Detect which cell encompasses the target text, then output its [x, y] center coordinate. 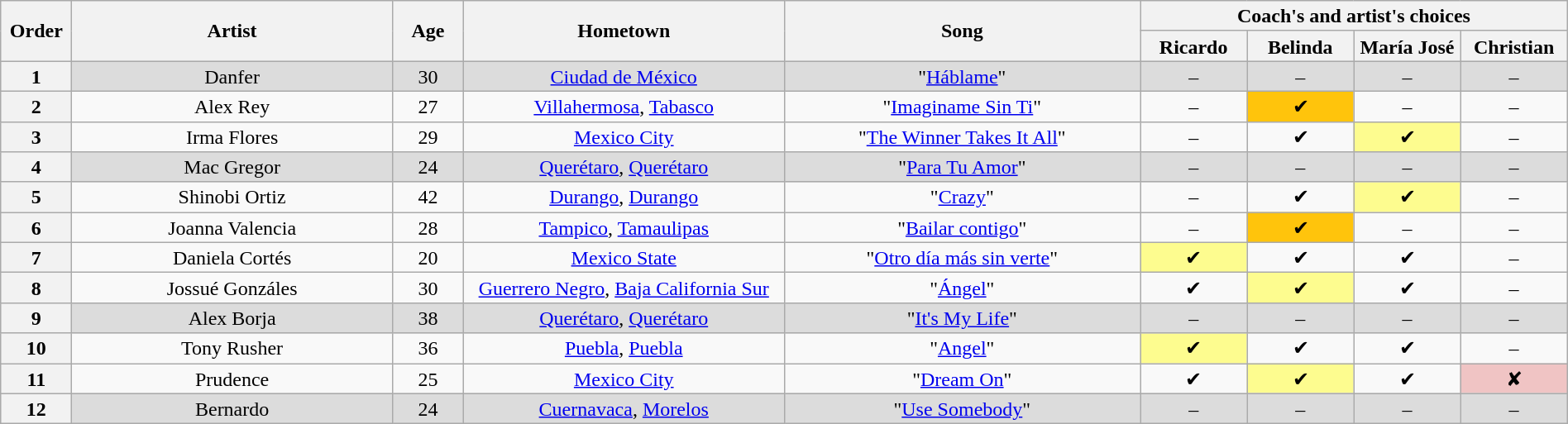
8 [36, 288]
Mac Gregor [232, 167]
27 [428, 106]
6 [36, 228]
Order [36, 31]
Joanna Valencia [232, 228]
Alex Borja [232, 317]
1 [36, 76]
Alex Rey [232, 106]
Age [428, 31]
"Crazy" [963, 197]
Coach's and artist's choices [1355, 17]
"Angel" [963, 349]
Jossué Gonzáles [232, 288]
"Use Somebody" [963, 408]
Irma Flores [232, 137]
5 [36, 197]
Belinda [1300, 46]
9 [36, 317]
Daniela Cortés [232, 258]
Puebla, Puebla [624, 349]
Mexico State [624, 258]
42 [428, 197]
"It's My Life" [963, 317]
11 [36, 379]
✘ [1513, 379]
Guerrero Negro, Baja California Sur [624, 288]
"Otro día más sin verte" [963, 258]
Ciudad de México [624, 76]
Villahermosa, Tabasco [624, 106]
"Háblame" [963, 76]
Ricardo [1194, 46]
Danfer [232, 76]
Tony Rusher [232, 349]
Shinobi Ortiz [232, 197]
38 [428, 317]
Artist [232, 31]
Christian [1513, 46]
"Bailar contigo" [963, 228]
Bernardo [232, 408]
2 [36, 106]
25 [428, 379]
Durango, Durango [624, 197]
"Ángel" [963, 288]
Tampico, Tamaulipas [624, 228]
Cuernavaca, Morelos [624, 408]
"Imaginame Sin Ti" [963, 106]
"Para Tu Amor" [963, 167]
Song [963, 31]
"Dream On" [963, 379]
12 [36, 408]
20 [428, 258]
"The Winner Takes It All" [963, 137]
7 [36, 258]
Hometown [624, 31]
3 [36, 137]
36 [428, 349]
María José [1408, 46]
29 [428, 137]
Prudence [232, 379]
10 [36, 349]
4 [36, 167]
28 [428, 228]
